Detect which cell encompasses the target text, then output its (x, y) center coordinate. 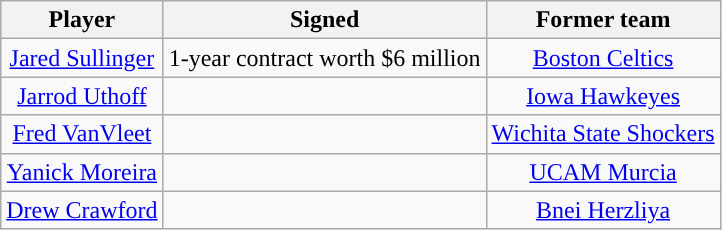
Signed (324, 20)
Wichita State Shockers (603, 134)
Yanick Moreira (82, 172)
1-year contract worth $6 million (324, 58)
Jarrod Uthoff (82, 96)
Fred VanVleet (82, 134)
Iowa Hawkeyes (603, 96)
Drew Crawford (82, 210)
Boston Celtics (603, 58)
Bnei Herzliya (603, 210)
Player (82, 20)
Former team (603, 20)
Jared Sullinger (82, 58)
UCAM Murcia (603, 172)
